Detect which cell encompasses the target text, then output its (X, Y) center coordinate. 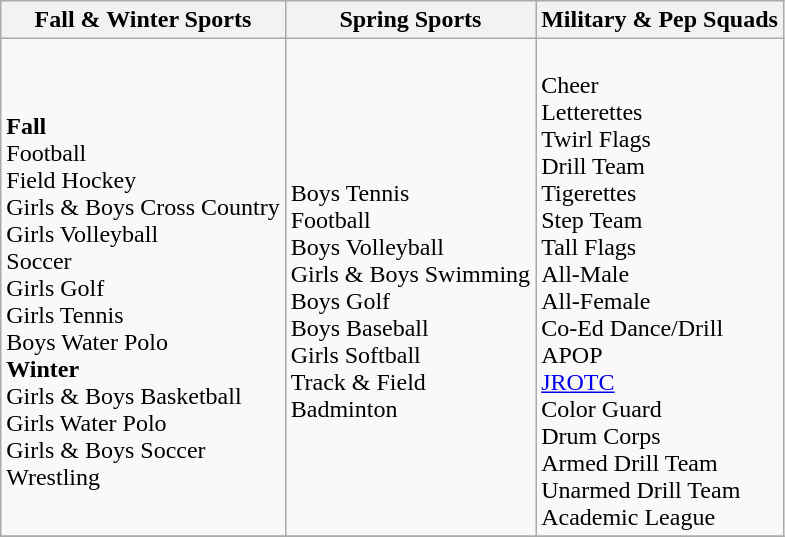
Military & Pep Squads (660, 20)
Boys Tennis Football Boys Volleyball Girls & Boys Swimming Boys Golf Boys Baseball Girls Softball Track & Field Badminton (410, 288)
Spring Sports (410, 20)
Fall & Winter Sports (143, 20)
